Capture the cell that displays the provided text and extract its (X, Y) central coordinate. 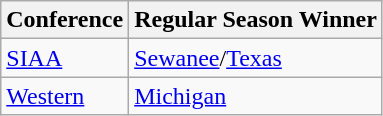
Conference (65, 20)
Sewanee/Texas (256, 58)
SIAA (65, 58)
Western (65, 96)
Regular Season Winner (256, 20)
Michigan (256, 96)
